Capture the cell that displays the provided text and extract its [x, y] central coordinate. 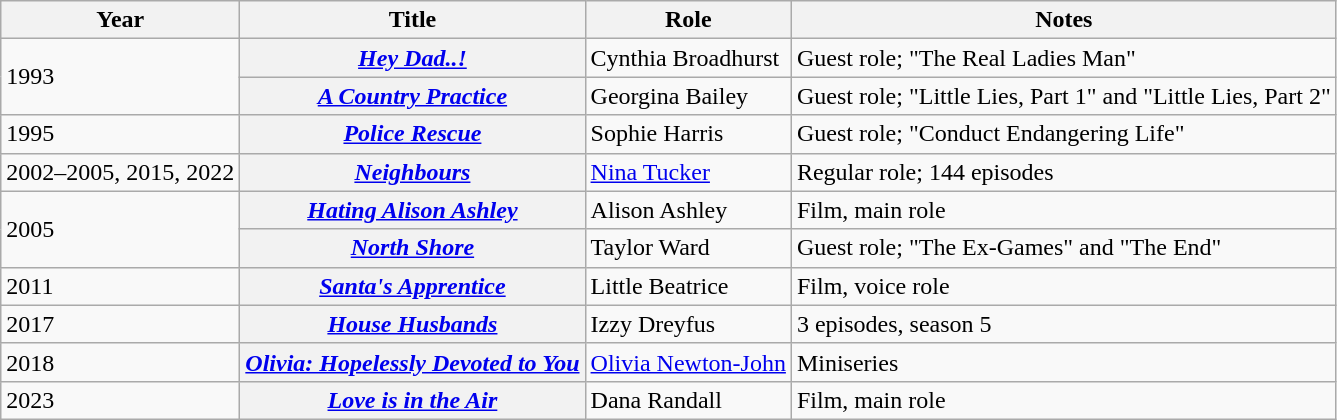
Love is in the Air [412, 400]
3 episodes, season 5 [1064, 324]
Hating Alison Ashley [412, 210]
2002–2005, 2015, 2022 [120, 172]
Taylor Ward [688, 248]
Film, voice role [1064, 286]
Role [688, 20]
2023 [120, 400]
Dana Randall [688, 400]
Miniseries [1064, 362]
Georgina Bailey [688, 96]
1993 [120, 77]
Izzy Dreyfus [688, 324]
Notes [1064, 20]
House Husbands [412, 324]
Year [120, 20]
Hey Dad..! [412, 58]
Guest role; "The Ex-Games" and "The End" [1064, 248]
North Shore [412, 248]
Alison Ashley [688, 210]
Santa's Apprentice [412, 286]
Regular role; 144 episodes [1064, 172]
Little Beatrice [688, 286]
Guest role; "Little Lies, Part 1" and "Little Lies, Part 2" [1064, 96]
2005 [120, 229]
2018 [120, 362]
Police Rescue [412, 134]
Guest role; "Conduct Endangering Life" [1064, 134]
Sophie Harris [688, 134]
1995 [120, 134]
Neighbours [412, 172]
Nina Tucker [688, 172]
Guest role; "The Real Ladies Man" [1064, 58]
2011 [120, 286]
Olivia: Hopelessly Devoted to You [412, 362]
Olivia Newton-John [688, 362]
Cynthia Broadhurst [688, 58]
2017 [120, 324]
A Country Practice [412, 96]
Title [412, 20]
